Output the (X, Y) coordinate of the center of the cell containing the given text.  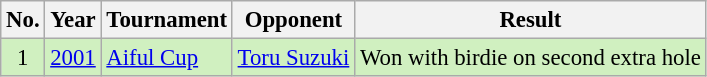
Result (531, 20)
Tournament (166, 20)
1 (23, 58)
No. (23, 20)
Opponent (293, 20)
Year (73, 20)
Aiful Cup (166, 58)
Won with birdie on second extra hole (531, 58)
2001 (73, 58)
Toru Suzuki (293, 58)
